Return the [x, y] coordinate for the center point of the cell that contains the specified text.  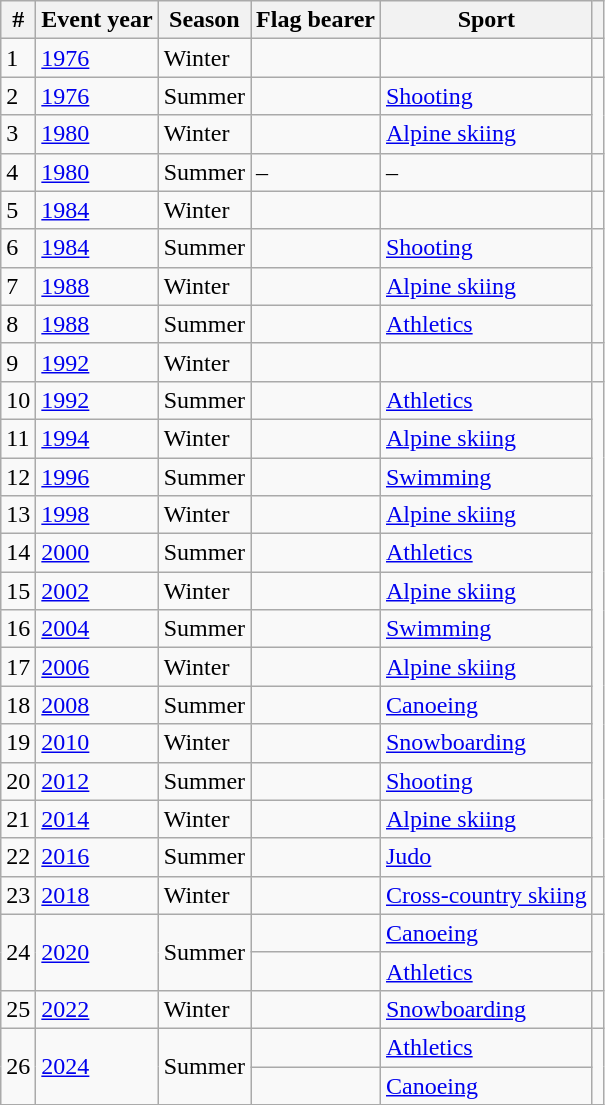
17 [18, 667]
19 [18, 743]
2004 [97, 629]
14 [18, 553]
24 [18, 952]
7 [18, 286]
18 [18, 705]
9 [18, 362]
2018 [97, 895]
2010 [97, 743]
2014 [97, 819]
21 [18, 819]
2016 [97, 857]
1996 [97, 477]
10 [18, 400]
20 [18, 781]
2020 [97, 952]
2 [18, 96]
2000 [97, 553]
6 [18, 248]
2022 [97, 1009]
23 [18, 895]
Cross-country skiing [486, 895]
16 [18, 629]
1998 [97, 515]
2012 [97, 781]
26 [18, 1066]
25 [18, 1009]
Judo [486, 857]
2006 [97, 667]
4 [18, 172]
2002 [97, 591]
15 [18, 591]
# [18, 20]
3 [18, 134]
2008 [97, 705]
12 [18, 477]
13 [18, 515]
1994 [97, 438]
1 [18, 58]
2024 [97, 1066]
Flag bearer [316, 20]
Season [204, 20]
22 [18, 857]
Sport [486, 20]
Event year [97, 20]
11 [18, 438]
8 [18, 324]
5 [18, 210]
